Search for the cell housing the specified text and yield its [x, y] center coordinate. 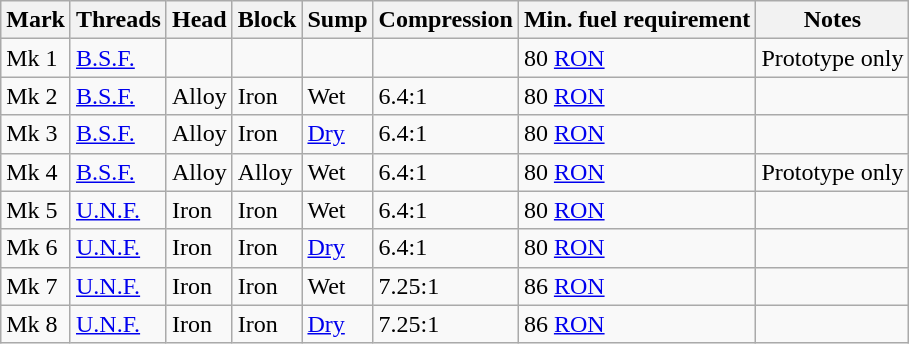
Mk 3 [36, 134]
Mk 2 [36, 96]
Mk 5 [36, 210]
Threads [118, 20]
Mk 4 [36, 172]
Mk 1 [36, 58]
Sump [338, 20]
Min. fuel requirement [636, 20]
Mk 6 [36, 248]
Block [267, 20]
Compression [446, 20]
Mk 7 [36, 286]
Notes [832, 20]
Mk 8 [36, 324]
Head [199, 20]
Mark [36, 20]
